Output the [x, y] coordinate of the center of the cell containing the given text.  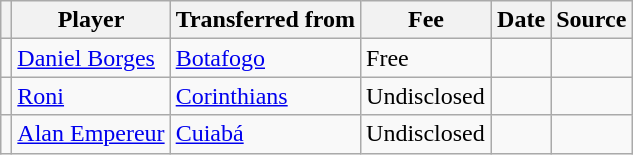
Fee [426, 20]
Daniel Borges [91, 58]
Roni [91, 96]
Corinthians [265, 96]
Free [426, 58]
Player [91, 20]
Alan Empereur [91, 134]
Botafogo [265, 58]
Transferred from [265, 20]
Cuiabá [265, 134]
Date [522, 20]
Source [592, 20]
